Return (x, y) of the center of cell containing provided text 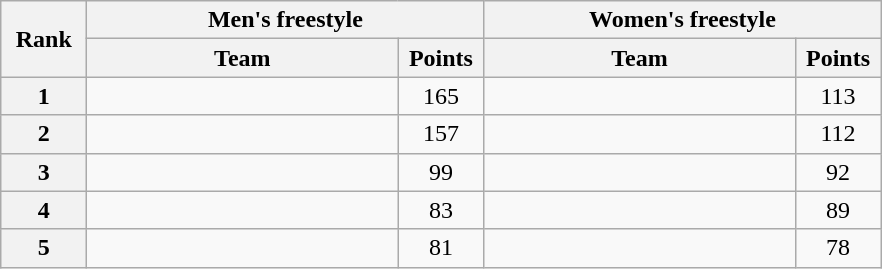
112 (838, 134)
3 (44, 172)
113 (838, 96)
2 (44, 134)
Men's freestyle (286, 20)
89 (838, 210)
Rank (44, 39)
Women's freestyle (682, 20)
83 (441, 210)
81 (441, 248)
78 (838, 248)
92 (838, 172)
99 (441, 172)
4 (44, 210)
5 (44, 248)
1 (44, 96)
157 (441, 134)
165 (441, 96)
